Scan for the cell matching the given text and deliver its [x, y] coordinate at center. 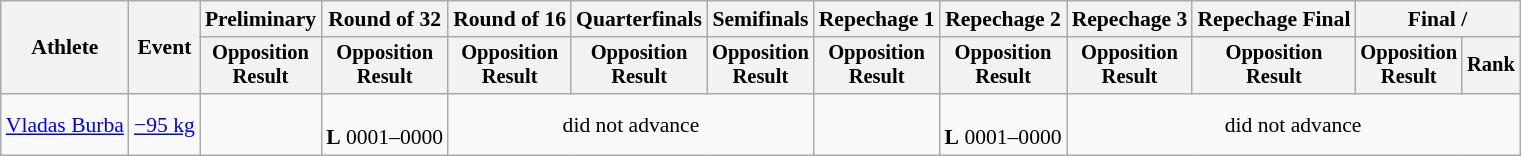
Rank [1491, 66]
Final / [1437, 19]
Event [164, 48]
Repechage 3 [1130, 19]
Semifinals [760, 19]
Preliminary [260, 19]
Repechage 2 [1004, 19]
Repechage Final [1274, 19]
Vladas Burba [65, 124]
−95 kg [164, 124]
Quarterfinals [639, 19]
Athlete [65, 48]
Repechage 1 [877, 19]
Round of 16 [510, 19]
Round of 32 [384, 19]
